Search for the cell housing the specified text and yield its [x, y] center coordinate. 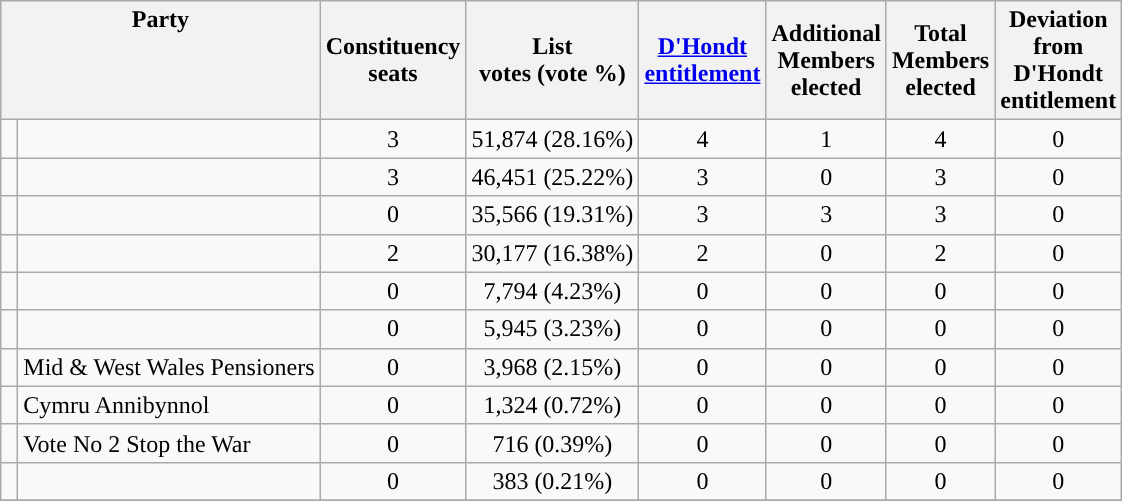
7,794 (4.23%) [552, 291]
DeviationfromD'Hondtentitlement [1058, 60]
Mid & West Wales Pensioners [169, 367]
35,566 (19.31%) [552, 215]
716 (0.39%) [552, 443]
1 [826, 139]
3,968 (2.15%) [552, 367]
TotalMemberselected [940, 60]
5,945 (3.23%) [552, 329]
Constituencyseats [393, 60]
30,177 (16.38%) [552, 253]
46,451 (25.22%) [552, 177]
Cymru Annibynnol [169, 405]
51,874 (28.16%) [552, 139]
D'Hondtentitlement [702, 60]
Listvotes (vote %) [552, 60]
AdditionalMemberselected [826, 60]
Party [160, 60]
383 (0.21%) [552, 481]
Vote No 2 Stop the War [169, 443]
1,324 (0.72%) [552, 405]
